Provide the [X, Y] coordinate of the cell's center where the given text is located.  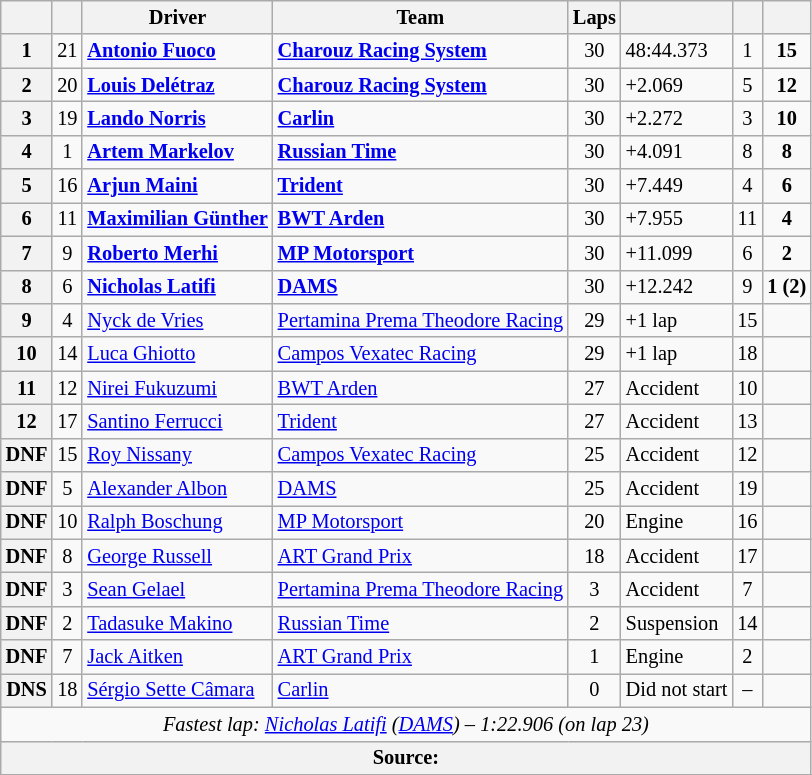
George Russell [177, 556]
Team [420, 17]
Roberto Merhi [177, 253]
Jack Aitken [177, 657]
Alexander Albon [177, 489]
Source: [406, 758]
Ralph Boschung [177, 522]
+2.069 [677, 85]
Santino Ferrucci [177, 421]
1 (2) [786, 287]
Luca Ghiotto [177, 354]
Suspension [677, 623]
13 [747, 421]
Laps [594, 17]
Roy Nissany [177, 455]
Maximilian Günther [177, 219]
– [747, 690]
0 [594, 690]
Lando Norris [177, 118]
+12.242 [677, 287]
Tadasuke Makino [177, 623]
+4.091 [677, 152]
Sean Gelael [177, 589]
+7.449 [677, 186]
Driver [177, 17]
+11.099 [677, 253]
Artem Markelov [177, 152]
+7.955 [677, 219]
Did not start [677, 690]
Nyck de Vries [177, 320]
Fastest lap: Nicholas Latifi (DAMS) – 1:22.906 (on lap 23) [406, 724]
+2.272 [677, 118]
DNS [27, 690]
Arjun Maini [177, 186]
48:44.373 [677, 51]
Nicholas Latifi [177, 287]
Louis Delétraz [177, 85]
Nirei Fukuzumi [177, 388]
Sérgio Sette Câmara [177, 690]
21 [67, 51]
Antonio Fuoco [177, 51]
